Capture the cell that displays the provided text and extract its [X, Y] central coordinate. 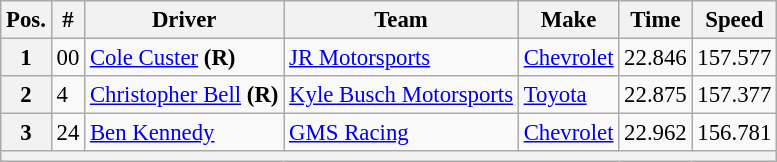
156.781 [734, 133]
157.577 [734, 58]
# [68, 20]
1 [26, 58]
24 [68, 133]
22.875 [656, 95]
Time [656, 20]
Driver [184, 20]
3 [26, 133]
GMS Racing [402, 133]
22.962 [656, 133]
2 [26, 95]
22.846 [656, 58]
Ben Kennedy [184, 133]
4 [68, 95]
Christopher Bell (R) [184, 95]
Kyle Busch Motorsports [402, 95]
Speed [734, 20]
Make [568, 20]
Pos. [26, 20]
Cole Custer (R) [184, 58]
JR Motorsports [402, 58]
Team [402, 20]
00 [68, 58]
Toyota [568, 95]
157.377 [734, 95]
